Detect which cell encompasses the target text, then output its [X, Y] center coordinate. 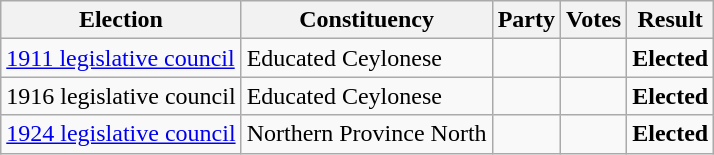
1924 legislative council [121, 134]
Northern Province North [366, 134]
Election [121, 20]
1911 legislative council [121, 58]
Votes [593, 20]
Constituency [366, 20]
Result [670, 20]
Party [526, 20]
1916 legislative council [121, 96]
